Capture the cell that displays the provided text and extract its [x, y] central coordinate. 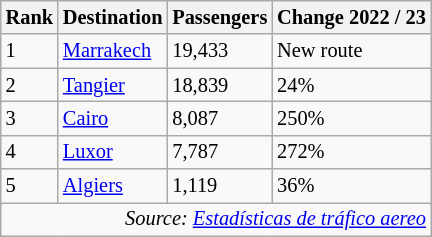
Change 2022 / 23 [352, 17]
4 [30, 152]
Destination [112, 17]
250% [352, 118]
5 [30, 186]
1 [30, 51]
Algiers [112, 186]
7,787 [220, 152]
Source: Estadísticas de tráfico aereo [216, 219]
8,087 [220, 118]
24% [352, 85]
1,119 [220, 186]
36% [352, 186]
19,433 [220, 51]
Rank [30, 17]
Luxor [112, 152]
18,839 [220, 85]
2 [30, 85]
Marrakech [112, 51]
3 [30, 118]
Passengers [220, 17]
Cairo [112, 118]
New route [352, 51]
Tangier [112, 85]
272% [352, 152]
